Pinpoint the cell where the given text exists, returning its [X, Y] midpoint coordinate. 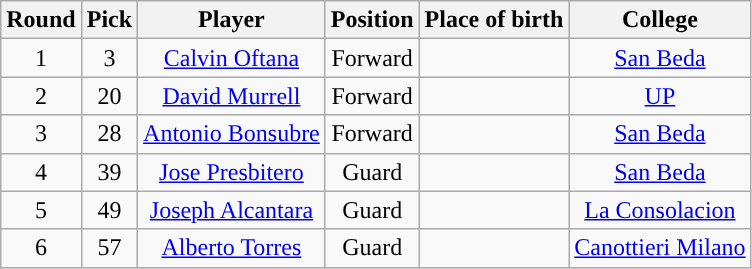
Calvin Oftana [232, 58]
Round [41, 20]
4 [41, 172]
20 [109, 96]
Antonio Bonsubre [232, 134]
5 [41, 210]
2 [41, 96]
49 [109, 210]
Player [232, 20]
Joseph Alcantara [232, 210]
David Murrell [232, 96]
28 [109, 134]
Position [372, 20]
57 [109, 248]
Canottieri Milano [660, 248]
La Consolacion [660, 210]
Place of birth [494, 20]
Alberto Torres [232, 248]
1 [41, 58]
UP [660, 96]
Pick [109, 20]
6 [41, 248]
College [660, 20]
Jose Presbitero [232, 172]
39 [109, 172]
